Find where the given text appears and provide that cell's center as (X, Y) coordinate. 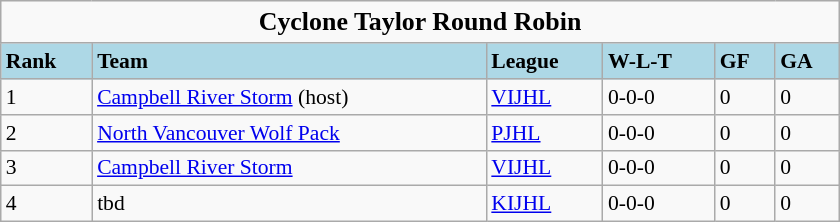
tbd (289, 204)
Rank (46, 61)
League (544, 61)
Cyclone Taylor Round Robin (420, 22)
Team (289, 61)
1 (46, 97)
GA (807, 61)
North Vancouver Wolf Pack (289, 132)
GF (745, 61)
Campbell River Storm (289, 168)
KIJHL (544, 204)
2 (46, 132)
PJHL (544, 132)
W-L-T (659, 61)
4 (46, 204)
3 (46, 168)
Campbell River Storm (host) (289, 97)
